Locate the cell with the specified text and output its [x, y] center coordinate. 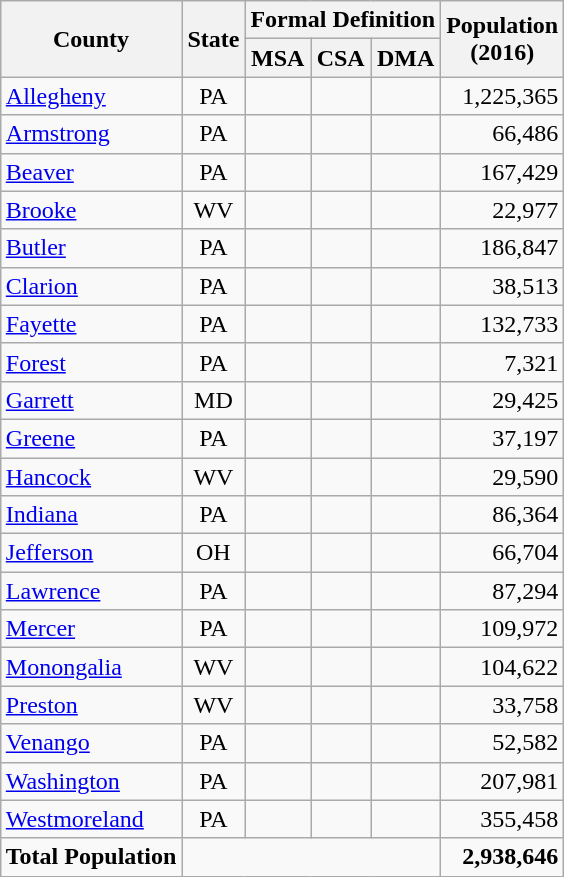
Formal Definition [343, 20]
Armstrong [91, 134]
County [91, 39]
33,758 [502, 705]
2,938,646 [502, 857]
Forest [91, 362]
186,847 [502, 248]
Hancock [91, 477]
86,364 [502, 515]
Butler [91, 248]
Allegheny [91, 96]
Garrett [91, 400]
Washington [91, 781]
Indiana [91, 515]
Preston [91, 705]
Lawrence [91, 591]
Population(2016) [502, 39]
Jefferson [91, 553]
Total Population [91, 857]
OH [214, 553]
Greene [91, 438]
355,458 [502, 819]
Clarion [91, 286]
109,972 [502, 629]
132,733 [502, 324]
Fayette [91, 324]
MSA [278, 58]
38,513 [502, 286]
29,590 [502, 477]
66,486 [502, 134]
207,981 [502, 781]
MD [214, 400]
104,622 [502, 667]
Beaver [91, 172]
167,429 [502, 172]
CSA [341, 58]
52,582 [502, 743]
7,321 [502, 362]
DMA [406, 58]
Monongalia [91, 667]
22,977 [502, 210]
Westmoreland [91, 819]
87,294 [502, 591]
Venango [91, 743]
1,225,365 [502, 96]
29,425 [502, 400]
Brooke [91, 210]
37,197 [502, 438]
Mercer [91, 629]
66,704 [502, 553]
State [214, 39]
